Identify which cell holds the provided text, then report its [X, Y] central coordinate. 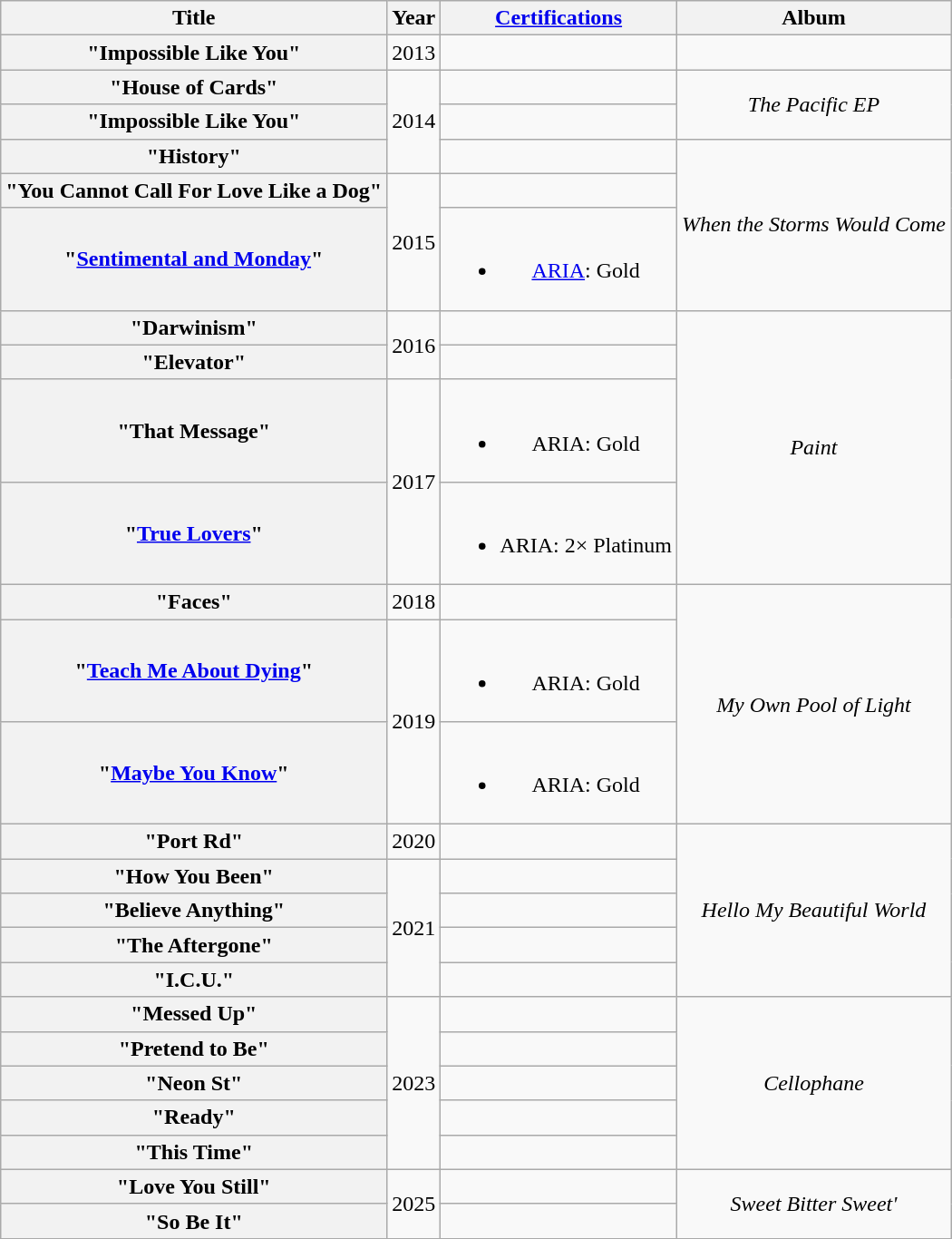
"True Lovers" [194, 533]
Title [194, 18]
"Teach Me About Dying" [194, 669]
"Neon St" [194, 1083]
2020 [413, 842]
ARIA: 2× Platinum [559, 533]
My Own Pool of Light [813, 704]
Cellophane [813, 1083]
"Port Rd" [194, 842]
"Love You Still" [194, 1186]
Hello My Beautiful World [813, 911]
"Pretend to Be" [194, 1049]
"So Be It" [194, 1221]
"That Message" [194, 430]
"Believe Anything" [194, 911]
Year [413, 18]
The Pacific EP [813, 104]
2019 [413, 721]
"This Time" [194, 1152]
2023 [413, 1083]
Sweet Bitter Sweet' [813, 1204]
"Sentimental and Monday" [194, 259]
"Darwinism" [194, 327]
When the Storms Would Come [813, 225]
"How You Been" [194, 876]
Paint [813, 447]
"Elevator" [194, 362]
2013 [413, 53]
"You Cannot Call For Love Like a Dog" [194, 190]
2016 [413, 345]
"History" [194, 156]
"I.C.U." [194, 980]
Certifications [559, 18]
Album [813, 18]
2021 [413, 928]
"Ready" [194, 1117]
2015 [413, 241]
2014 [413, 122]
"Messed Up" [194, 1014]
2017 [413, 482]
2025 [413, 1204]
"Faces" [194, 601]
2018 [413, 601]
"Maybe You Know" [194, 773]
"The Aftergone" [194, 945]
"House of Cards" [194, 87]
